Scan for the cell matching the given text and deliver its [X, Y] coordinate at center. 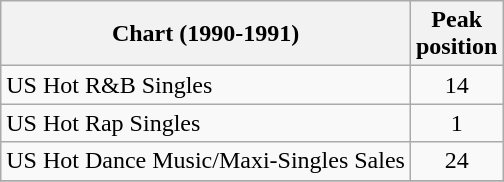
US Hot Rap Singles [206, 123]
US Hot Dance Music/Maxi-Singles Sales [206, 161]
1 [456, 123]
Peakposition [456, 34]
14 [456, 85]
24 [456, 161]
US Hot R&B Singles [206, 85]
Chart (1990-1991) [206, 34]
